From the cell containing the given text, extract its center point as [x, y] coordinate. 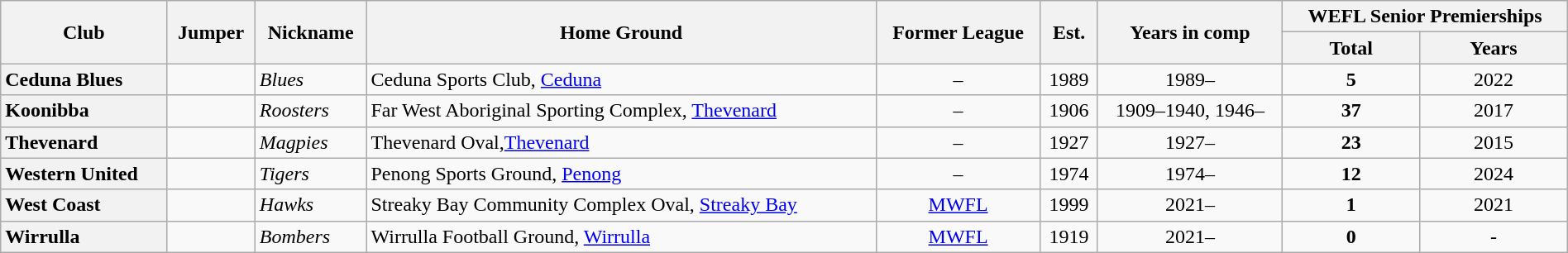
1989– [1190, 79]
23 [1351, 142]
Former League [958, 32]
- [1494, 236]
Wirrulla Football Ground, Wirrulla [621, 236]
Tigers [311, 174]
1999 [1068, 205]
1909–1940, 1946– [1190, 111]
1974 [1068, 174]
Roosters [311, 111]
Home Ground [621, 32]
1927 [1068, 142]
37 [1351, 111]
Ceduna Sports Club, Ceduna [621, 79]
Western United [84, 174]
5 [1351, 79]
Est. [1068, 32]
Club [84, 32]
0 [1351, 236]
Far West Aboriginal Sporting Complex, Thevenard [621, 111]
2024 [1494, 174]
1919 [1068, 236]
2022 [1494, 79]
Koonibba [84, 111]
Wirrulla [84, 236]
2017 [1494, 111]
2015 [1494, 142]
Nickname [311, 32]
Penong Sports Ground, Penong [621, 174]
West Coast [84, 205]
Bombers [311, 236]
1989 [1068, 79]
1906 [1068, 111]
Magpies [311, 142]
1974– [1190, 174]
2021 [1494, 205]
Thevenard [84, 142]
Jumper [212, 32]
Years [1494, 48]
1 [1351, 205]
Streaky Bay Community Complex Oval, Streaky Bay [621, 205]
Ceduna Blues [84, 79]
Total [1351, 48]
Thevenard Oval,Thevenard [621, 142]
Blues [311, 79]
WEFL Senior Premierships [1425, 17]
Years in comp [1190, 32]
12 [1351, 174]
1927– [1190, 142]
Hawks [311, 205]
